Locate the cell with the specified text and output its (x, y) center coordinate. 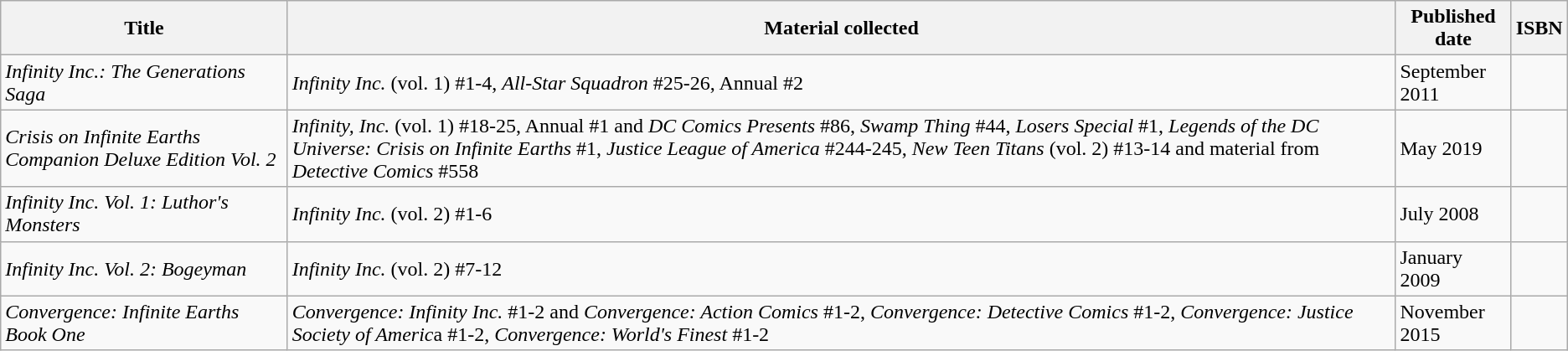
Infinity Inc. (vol. 2) #7-12 (841, 268)
Title (144, 28)
Infinity Inc. (vol. 2) #1-6 (841, 214)
ISBN (1540, 28)
September 2011 (1453, 82)
Infinity Inc. Vol. 1: Luthor's Monsters (144, 214)
Convergence: Infinite Earths Book One (144, 323)
Material collected (841, 28)
Infinity Inc. Vol. 2: Bogeyman (144, 268)
Crisis on Infinite Earths Companion Deluxe Edition Vol. 2 (144, 148)
July 2008 (1453, 214)
November 2015 (1453, 323)
Infinity Inc.: The Generations Saga (144, 82)
January 2009 (1453, 268)
Published date (1453, 28)
Infinity Inc. (vol. 1) #1-4, All-Star Squadron #25-26, Annual #2 (841, 82)
May 2019 (1453, 148)
